Provide the [X, Y] coordinate of the cell's center where the given text is located.  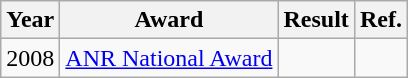
Award [169, 20]
Year [30, 20]
Result [316, 20]
2008 [30, 58]
ANR National Award [169, 58]
Ref. [380, 20]
